Return the [x, y] coordinate for the center point of the cell that contains the specified text.  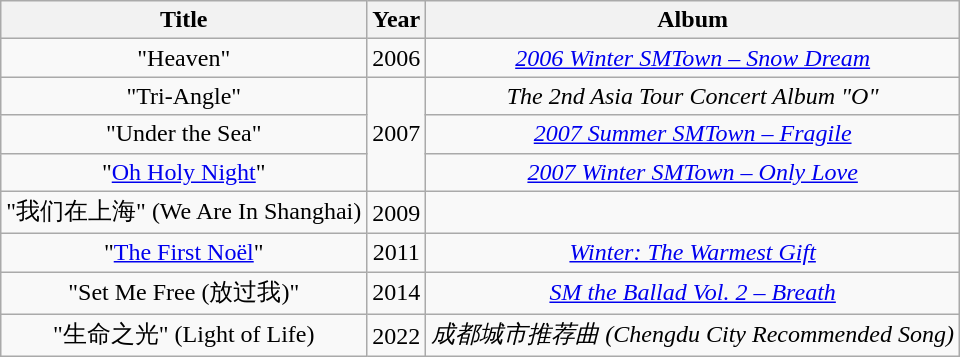
2009 [396, 212]
2007 [396, 134]
Title [184, 20]
2011 [396, 253]
"Oh Holy Night" [184, 172]
2006 Winter SMTown – Snow Dream [693, 58]
2014 [396, 294]
SM the Ballad Vol. 2 – Breath [693, 294]
Album [693, 20]
"生命之光" (Light of Life) [184, 336]
"Under the Sea" [184, 134]
成都城市推荐曲 (Chengdu City Recommended Song) [693, 336]
2022 [396, 336]
2006 [396, 58]
"Heaven" [184, 58]
2007 Summer SMTown – Fragile [693, 134]
"Set Me Free (放过我)" [184, 294]
"我们在上海" (We Are In Shanghai) [184, 212]
"The First Noël" [184, 253]
"Tri-Angle" [184, 96]
Year [396, 20]
Winter: The Warmest Gift [693, 253]
The 2nd Asia Tour Concert Album "O" [693, 96]
2007 Winter SMTown – Only Love [693, 172]
